Locate the cell with the specified text and output its (X, Y) center coordinate. 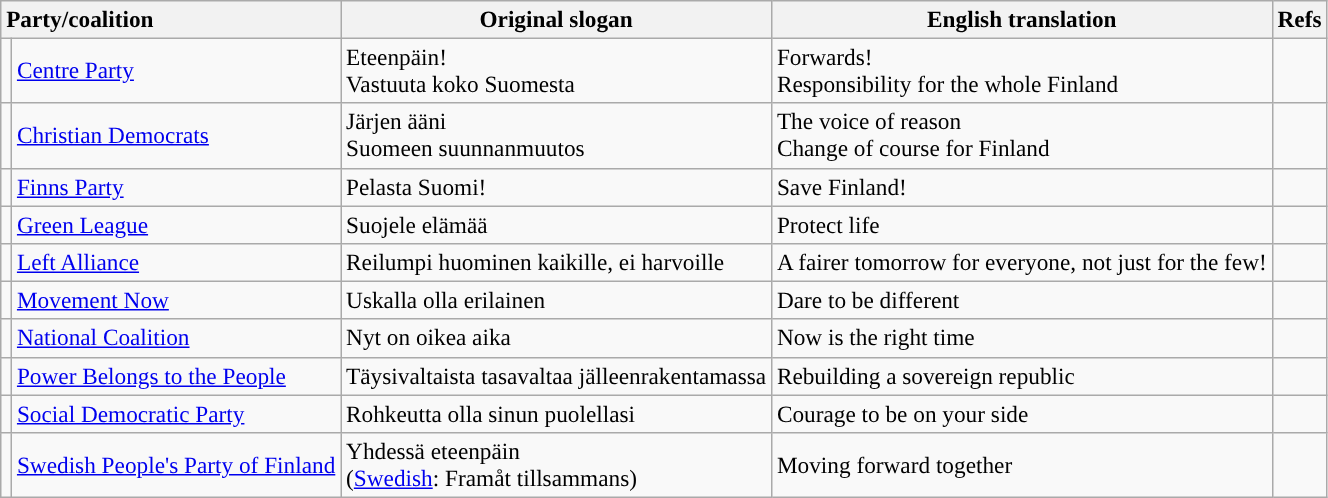
A fairer tomorrow for everyone, not just for the few! (1022, 262)
Moving forward together (1022, 464)
Green League (176, 224)
Yhdessä eteenpäin(Swedish: Framåt tillsammans) (556, 464)
National Coalition (176, 338)
Pelasta Suomi! (556, 187)
Original slogan (556, 19)
Finns Party (176, 187)
Christian Democrats (176, 136)
Movement Now (176, 300)
Eteenpäin!Vastuuta koko Suomesta (556, 70)
Left Alliance (176, 262)
Courage to be on your side (1022, 413)
Täysivaltaista tasavaltaa jälleenrakentamassa (556, 376)
Forwards!Responsibility for the whole Finland (1022, 70)
Party/coalition (171, 19)
Save Finland! (1022, 187)
Refs (1300, 19)
Rebuilding a sovereign republic (1022, 376)
Järjen ääniSuomeen suunnanmuutos (556, 136)
Suojele elämää (556, 224)
Nyt on oikea aika (556, 338)
Power Belongs to the People (176, 376)
English translation (1022, 19)
Now is the right time (1022, 338)
Rohkeutta olla sinun puolellasi (556, 413)
Uskalla olla erilainen (556, 300)
Protect life (1022, 224)
Swedish People's Party of Finland (176, 464)
Dare to be different (1022, 300)
Centre Party (176, 70)
Reilumpi huominen kaikille, ei harvoille (556, 262)
The voice of reasonChange of course for Finland (1022, 136)
Social Democratic Party (176, 413)
